Find where the given text appears and provide that cell's center as [x, y] coordinate. 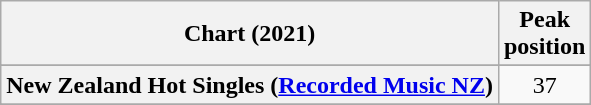
37 [544, 85]
New Zealand Hot Singles (Recorded Music NZ) [250, 85]
Peakposition [544, 34]
Chart (2021) [250, 34]
